Output the [X, Y] coordinate of the center of the cell containing the given text.  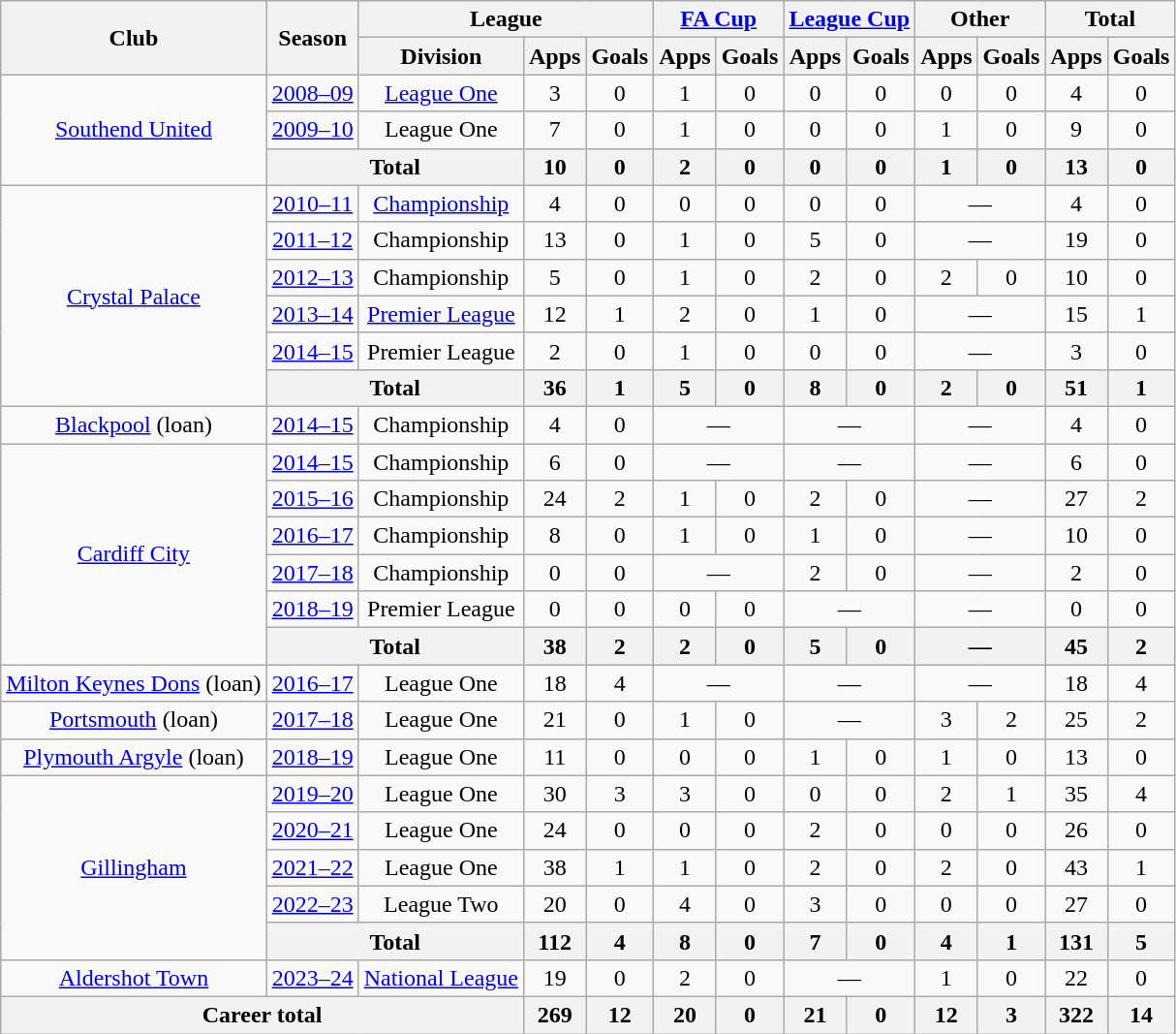
30 [554, 794]
Season [312, 38]
League [506, 19]
15 [1076, 314]
FA Cup [719, 19]
36 [554, 388]
22 [1076, 978]
Division [441, 56]
League Two [441, 904]
2009–10 [312, 130]
Crystal Palace [134, 296]
Cardiff City [134, 554]
131 [1076, 941]
Gillingham [134, 867]
2019–20 [312, 794]
45 [1076, 646]
Milton Keynes Dons (loan) [134, 683]
2011–12 [312, 240]
2022–23 [312, 904]
Portsmouth (loan) [134, 720]
269 [554, 1015]
2010–11 [312, 204]
43 [1076, 867]
Southend United [134, 130]
322 [1076, 1015]
51 [1076, 388]
Other [980, 19]
2020–21 [312, 830]
35 [1076, 794]
Plymouth Argyle (loan) [134, 757]
112 [554, 941]
2023–24 [312, 978]
National League [441, 978]
2021–22 [312, 867]
2013–14 [312, 314]
2012–13 [312, 277]
11 [554, 757]
Aldershot Town [134, 978]
League Cup [850, 19]
25 [1076, 720]
2008–09 [312, 93]
14 [1141, 1015]
Career total [263, 1015]
Club [134, 38]
26 [1076, 830]
Blackpool (loan) [134, 424]
2015–16 [312, 499]
9 [1076, 130]
